For the text-containing cell, return its midpoint in [x, y] coordinate format. 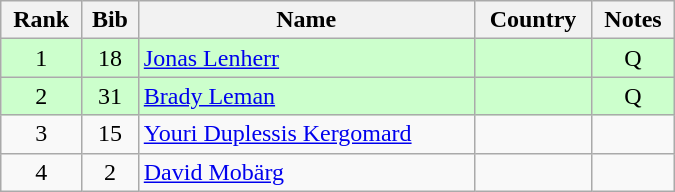
1 [42, 58]
18 [110, 58]
Bib [110, 20]
Rank [42, 20]
Brady Leman [306, 96]
David Mobärg [306, 172]
Youri Duplessis Kergomard [306, 134]
Notes [633, 20]
Country [533, 20]
15 [110, 134]
Name [306, 20]
3 [42, 134]
Jonas Lenherr [306, 58]
31 [110, 96]
4 [42, 172]
